Find where the given text appears and provide that cell's center as [x, y] coordinate. 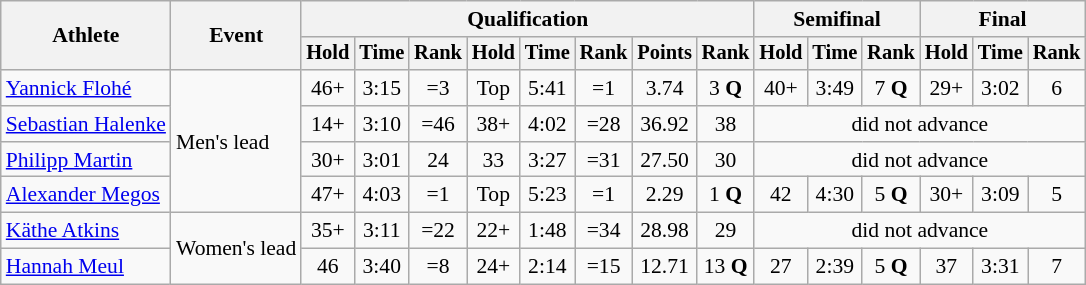
27 [780, 267]
7 [1057, 267]
36.92 [664, 124]
13 Q [726, 267]
=15 [604, 267]
3:02 [1000, 88]
27.50 [664, 160]
Yannick Flohé [86, 88]
3:49 [834, 88]
46+ [328, 88]
2:14 [548, 267]
4:30 [834, 195]
=46 [438, 124]
47+ [328, 195]
3:40 [382, 267]
35+ [328, 231]
3:11 [382, 231]
4:02 [548, 124]
Alexander Megos [86, 195]
5:23 [548, 195]
3:09 [1000, 195]
=3 [438, 88]
5:41 [548, 88]
=22 [438, 231]
46 [328, 267]
Philipp Martin [86, 160]
38 [726, 124]
3:01 [382, 160]
Semifinal [837, 19]
42 [780, 195]
33 [494, 160]
4:03 [382, 195]
3:15 [382, 88]
5 [1057, 195]
38+ [494, 124]
Athlete [86, 36]
Men's lead [236, 141]
22+ [494, 231]
24+ [494, 267]
=8 [438, 267]
3:31 [1000, 267]
3:10 [382, 124]
6 [1057, 88]
Women's lead [236, 248]
1:48 [548, 231]
37 [946, 267]
28.98 [664, 231]
Final [1003, 19]
=28 [604, 124]
Sebastian Halenke [86, 124]
1 Q [726, 195]
2:39 [834, 267]
14+ [328, 124]
3 Q [726, 88]
Käthe Atkins [86, 231]
30 [726, 160]
Qualification [528, 19]
24 [438, 160]
Hannah Meul [86, 267]
29 [726, 231]
2.29 [664, 195]
12.71 [664, 267]
=31 [604, 160]
3.74 [664, 88]
7 Q [891, 88]
Event [236, 36]
29+ [946, 88]
Points [664, 54]
=34 [604, 231]
3:27 [548, 160]
40+ [780, 88]
